Detect which cell encompasses the target text, then output its [x, y] center coordinate. 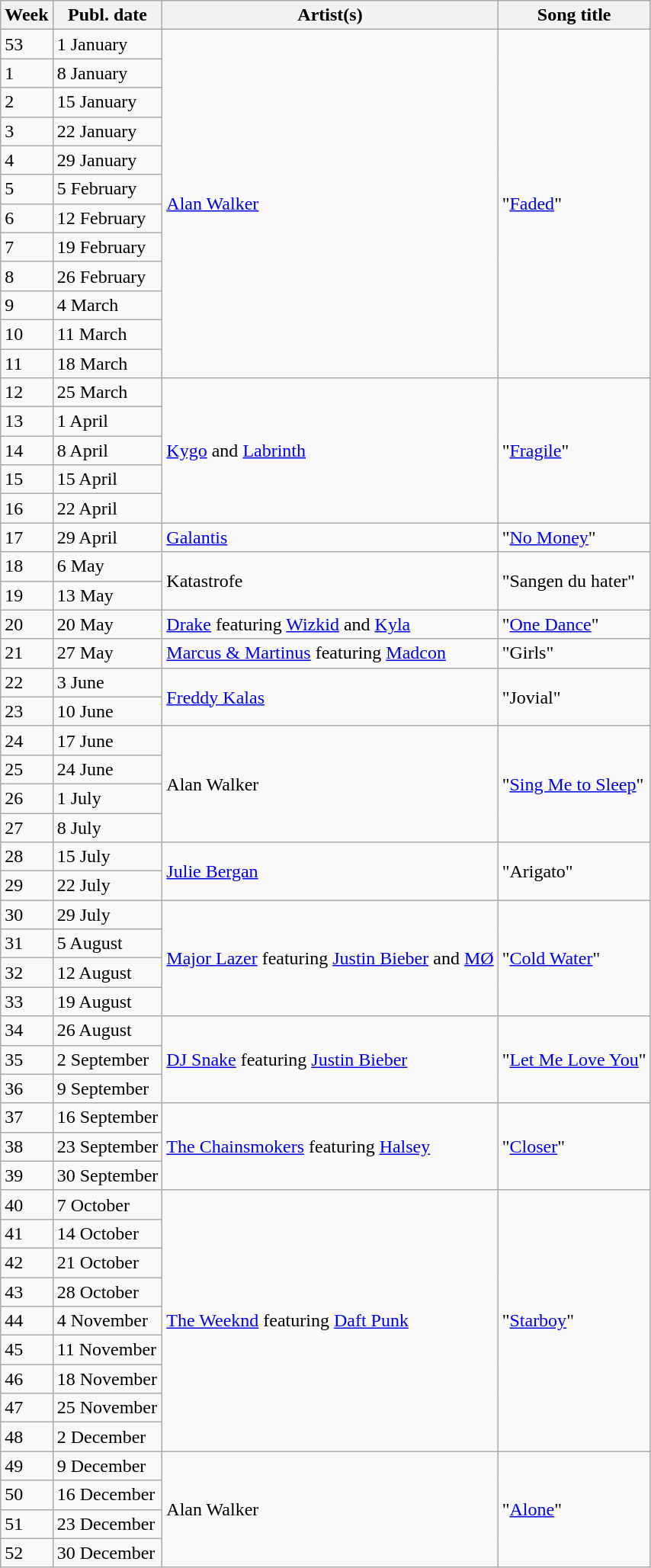
11 [27, 364]
21 October [107, 1262]
27 [27, 827]
The Chainsmokers featuring Halsey [330, 1146]
4 November [107, 1321]
27 May [107, 653]
Katastrofe [330, 581]
16 September [107, 1117]
19 February [107, 247]
51 [27, 1524]
29 [27, 886]
20 May [107, 624]
"Cold Water" [574, 958]
20 [27, 624]
19 August [107, 1002]
15 July [107, 857]
53 [27, 44]
22 January [107, 131]
16 [27, 508]
29 July [107, 915]
21 [27, 653]
13 [27, 422]
30 December [107, 1553]
8 January [107, 73]
15 [27, 479]
2 September [107, 1060]
14 October [107, 1233]
1 July [107, 798]
31 [27, 944]
"Faded" [574, 204]
Julie Bergan [330, 871]
Week [27, 15]
"Fragile" [574, 451]
29 April [107, 537]
"Starboy" [574, 1320]
2 December [107, 1437]
"Arigato" [574, 871]
3 [27, 131]
6 [27, 218]
52 [27, 1553]
30 [27, 915]
23 [27, 711]
Marcus & Martinus featuring Madcon [330, 653]
11 March [107, 334]
16 December [107, 1495]
"Sing Me to Sleep" [574, 784]
22 [27, 682]
7 October [107, 1204]
14 [27, 451]
46 [27, 1379]
8 April [107, 451]
11 November [107, 1350]
1 [27, 73]
44 [27, 1321]
38 [27, 1146]
3 June [107, 682]
26 February [107, 276]
10 June [107, 711]
"One Dance" [574, 624]
18 November [107, 1379]
29 January [107, 160]
Drake featuring Wizkid and Kyla [330, 624]
50 [27, 1495]
4 March [107, 305]
Galantis [330, 537]
13 May [107, 595]
7 [27, 247]
9 December [107, 1466]
19 [27, 595]
40 [27, 1204]
25 March [107, 393]
25 November [107, 1408]
26 August [107, 1031]
26 [27, 798]
43 [27, 1292]
Freddy Kalas [330, 697]
6 May [107, 566]
39 [27, 1175]
32 [27, 973]
45 [27, 1350]
"Jovial" [574, 697]
22 July [107, 886]
12 [27, 393]
"Closer" [574, 1146]
12 February [107, 218]
30 September [107, 1175]
41 [27, 1233]
33 [27, 1002]
Song title [574, 15]
15 April [107, 479]
17 June [107, 740]
17 [27, 537]
9 September [107, 1089]
18 March [107, 364]
2 [27, 102]
22 April [107, 508]
10 [27, 334]
35 [27, 1060]
Major Lazer featuring Justin Bieber and MØ [330, 958]
"Girls" [574, 653]
12 August [107, 973]
42 [27, 1262]
"No Money" [574, 537]
5 August [107, 944]
49 [27, 1466]
36 [27, 1089]
15 January [107, 102]
"Alone" [574, 1509]
1 January [107, 44]
4 [27, 160]
24 [27, 740]
28 [27, 857]
"Sangen du hater" [574, 581]
28 October [107, 1292]
1 April [107, 422]
34 [27, 1031]
23 September [107, 1146]
8 July [107, 827]
Artist(s) [330, 15]
25 [27, 769]
48 [27, 1437]
18 [27, 566]
Publ. date [107, 15]
5 February [107, 189]
47 [27, 1408]
DJ Snake featuring Justin Bieber [330, 1060]
37 [27, 1117]
5 [27, 189]
Kygo and Labrinth [330, 451]
"Let Me Love You" [574, 1060]
23 December [107, 1524]
24 June [107, 769]
9 [27, 305]
The Weeknd featuring Daft Punk [330, 1320]
8 [27, 276]
